Pinpoint the cell where the given text exists, returning its (x, y) midpoint coordinate. 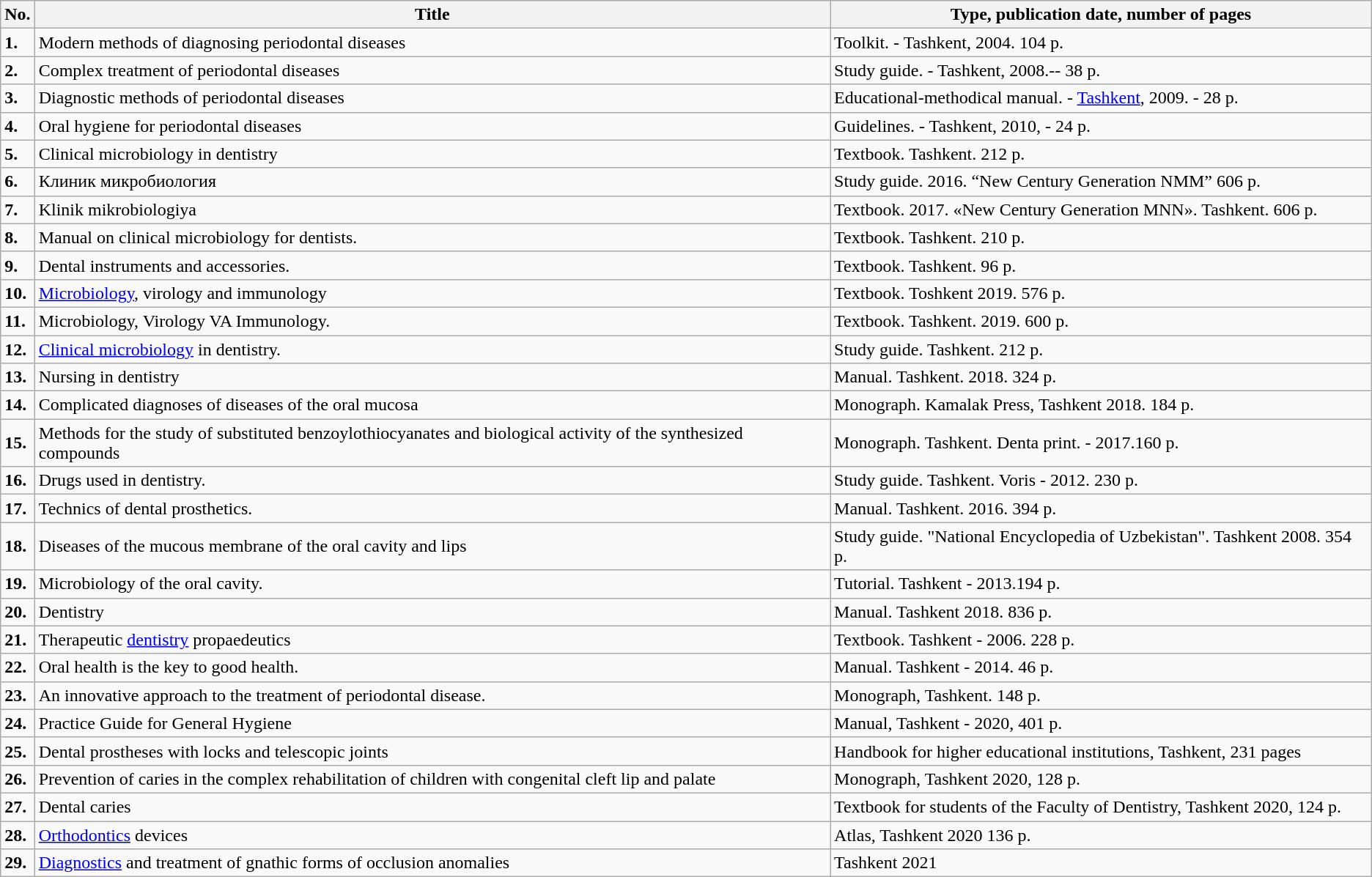
Textbook. Tashkent. 212 p. (1101, 154)
Study guide. Tashkent. 212 p. (1101, 349)
29. (18, 863)
An innovative approach to the treatment of periodontal disease. (432, 695)
Textbook. Tashkent. 2019. 600 p. (1101, 321)
1. (18, 42)
Monograph. Kamalak Press, Tashkent 2018. 184 p. (1101, 405)
Dental prostheses with locks and telescopic joints (432, 751)
Microbiology, Virology VA Immunology. (432, 321)
Diseases of the mucous membrane of the oral cavity and lips (432, 547)
Manual. Tashkent. 2018. 324 p. (1101, 377)
Atlas, Tashkent 2020 136 p. (1101, 835)
28. (18, 835)
Toolkit. - Tashkent, 2004. 104 p. (1101, 42)
Monograph. Tashkent. Denta print. - 2017.160 p. (1101, 443)
Modern methods of diagnosing periodontal diseases (432, 42)
23. (18, 695)
Oral hygiene for periodontal diseases (432, 126)
Manual, Tashkent - 2020, 401 p. (1101, 723)
Manual. Tashkent 2018. 836 p. (1101, 612)
7. (18, 210)
11. (18, 321)
6. (18, 182)
27. (18, 807)
21. (18, 640)
12. (18, 349)
10. (18, 293)
Textbook for students of the Faculty of Dentistry, Tashkent 2020, 124 p. (1101, 807)
Monograph, Tashkent. 148 p. (1101, 695)
Textbook. Tashkent. 210 p. (1101, 237)
Manual. Tashkent - 2014. 46 p. (1101, 667)
19. (18, 584)
15. (18, 443)
Nursing in dentistry (432, 377)
Handbook for higher educational institutions, Tashkent, 231 pages (1101, 751)
Microbiology, virology and immunology (432, 293)
Study guide. "National Encyclopedia of Uzbekistan". Tashkent 2008. 354 p. (1101, 547)
3. (18, 98)
18. (18, 547)
Title (432, 15)
Klinik mikrobiologiya (432, 210)
Dental instruments and accessories. (432, 265)
9. (18, 265)
Study guide. - Tashkent, 2008.-- 38 p. (1101, 70)
26. (18, 779)
Microbiology of the oral cavity. (432, 584)
Educational-methodical manual. - Tashkent, 2009. - 28 p. (1101, 98)
4. (18, 126)
8. (18, 237)
2. (18, 70)
Complex treatment of periodontal diseases (432, 70)
Study guide. Tashkent. Voris - 2012. 230 p. (1101, 481)
Practice Guide for General Hygiene (432, 723)
24. (18, 723)
13. (18, 377)
14. (18, 405)
Prevention of caries in the complex rehabilitation of children with congenital cleft lip and palate (432, 779)
Drugs used in dentistry. (432, 481)
Textbook. Tashkent. 96 p. (1101, 265)
Diagnostic methods of periodontal diseases (432, 98)
Methods for the study of substituted benzoylothiocyanates and biological activity of the synthesized compounds (432, 443)
Monograph, Tashkent 2020, 128 p. (1101, 779)
Clinical microbiology in dentistry. (432, 349)
Guidelines. - Tashkent, 2010, - 24 p. (1101, 126)
Type, publication date, number of pages (1101, 15)
Tutorial. Tashkent - 2013.194 p. (1101, 584)
Oral health is the key to good health. (432, 667)
Study guide. 2016. “New Century Generation NMM” 606 p. (1101, 182)
25. (18, 751)
5. (18, 154)
Manual on clinical microbiology for dentists. (432, 237)
Textbook. 2017. «New Century Generation MNN». Tashkent. 606 p. (1101, 210)
20. (18, 612)
Therapeutic dentistry propaedeutics (432, 640)
Diagnostics and treatment of gnathic forms of occlusion anomalies (432, 863)
Textbook. Tashkent - 2006. 228 p. (1101, 640)
Tashkent 2021 (1101, 863)
Клиник микробиология (432, 182)
Dental caries (432, 807)
22. (18, 667)
Manual. Tashkent. 2016. 394 p. (1101, 508)
Technics of dental prosthetics. (432, 508)
Orthodontics devices (432, 835)
No. (18, 15)
Textbook. Toshkent 2019. 576 p. (1101, 293)
Dentistry (432, 612)
Complicated diagnoses of diseases of the oral mucosa (432, 405)
16. (18, 481)
Clinical microbiology in dentistry (432, 154)
17. (18, 508)
